Locate the cell with the specified text and output its [x, y] center coordinate. 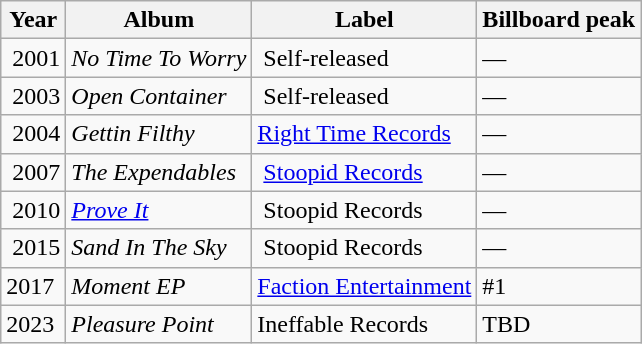
Prove It [159, 210]
Sand In The Sky [159, 248]
2010 [34, 210]
Billboard peak [559, 20]
2004 [34, 134]
2023 [34, 324]
Year [34, 20]
Open Container [159, 96]
Pleasure Point [159, 324]
Label [364, 20]
Faction Entertainment [364, 286]
No Time To Worry [159, 58]
#1 [559, 286]
Moment EP [159, 286]
2017 [34, 286]
2001 [34, 58]
2015 [34, 248]
TBD [559, 324]
2007 [34, 172]
Ineffable Records [364, 324]
Gettin Filthy [159, 134]
The Expendables [159, 172]
2003 [34, 96]
Right Time Records [364, 134]
Album [159, 20]
